From the cell containing the given text, extract its center point as (X, Y) coordinate. 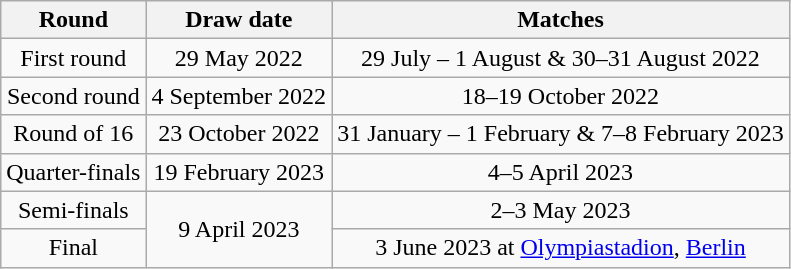
Matches (561, 20)
3 June 2023 at Olympiastadion, Berlin (561, 248)
Round of 16 (74, 134)
29 July – 1 August & 30–31 August 2022 (561, 58)
Second round (74, 96)
29 May 2022 (239, 58)
Round (74, 20)
Draw date (239, 20)
19 February 2023 (239, 172)
31 January – 1 February & 7–8 February 2023 (561, 134)
4–5 April 2023 (561, 172)
9 April 2023 (239, 229)
2–3 May 2023 (561, 210)
18–19 October 2022 (561, 96)
Final (74, 248)
4 September 2022 (239, 96)
Semi-finals (74, 210)
First round (74, 58)
23 October 2022 (239, 134)
Quarter-finals (74, 172)
